Find where the given text appears and provide that cell's center as [X, Y] coordinate. 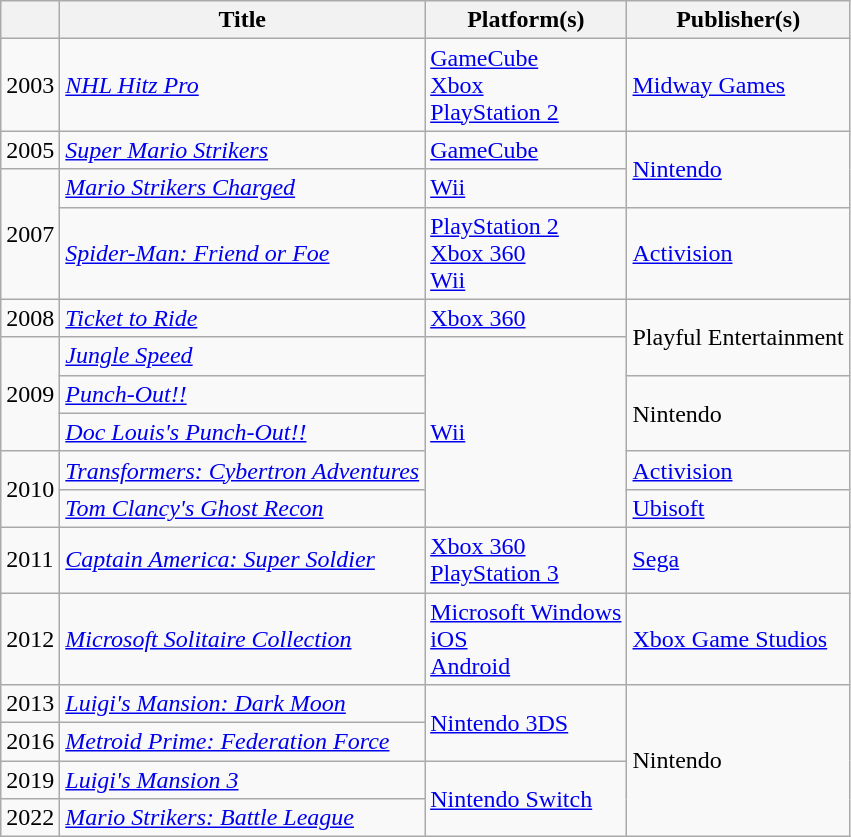
Mario Strikers Charged [242, 188]
Jungle Speed [242, 356]
Microsoft Solitaire Collection [242, 638]
2011 [30, 560]
2007 [30, 234]
2010 [30, 489]
GameCubeXboxPlayStation 2 [526, 85]
Playful Entertainment [738, 337]
Metroid Prime: Federation Force [242, 742]
2013 [30, 704]
2012 [30, 638]
NHL Hitz Pro [242, 85]
Punch-Out!! [242, 394]
2022 [30, 818]
Publisher(s) [738, 20]
Mario Strikers: Battle League [242, 818]
PlayStation 2Xbox 360Wii [526, 253]
Luigi's Mansion 3 [242, 780]
Title [242, 20]
Luigi's Mansion: Dark Moon [242, 704]
Tom Clancy's Ghost Recon [242, 508]
Spider-Man: Friend or Foe [242, 253]
Ubisoft [738, 508]
GameCube [526, 150]
Nintendo Switch [526, 799]
2009 [30, 394]
2016 [30, 742]
Sega [738, 560]
Midway Games [738, 85]
Captain America: Super Soldier [242, 560]
Xbox 360 [526, 318]
Xbox 360PlayStation 3 [526, 560]
2005 [30, 150]
Doc Louis's Punch-Out!! [242, 432]
Platform(s) [526, 20]
Microsoft WindowsiOSAndroid [526, 638]
Transformers: Cybertron Adventures [242, 470]
2019 [30, 780]
2008 [30, 318]
Super Mario Strikers [242, 150]
2003 [30, 85]
Xbox Game Studios [738, 638]
Ticket to Ride [242, 318]
Nintendo 3DS [526, 723]
